Return the (x, y) coordinate for the center point of the cell that contains the specified text.  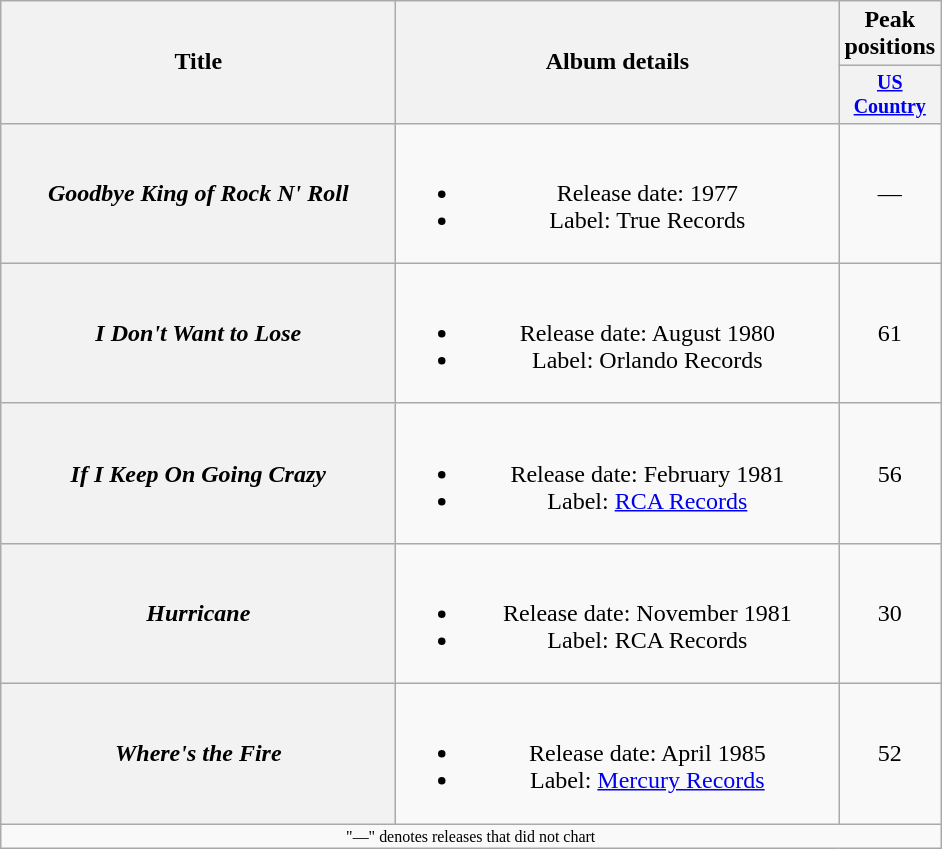
Title (198, 62)
Release date: November 1981Label: RCA Records (618, 613)
Release date: 1977Label: True Records (618, 193)
Release date: August 1980Label: Orlando Records (618, 333)
Album details (618, 62)
"—" denotes releases that did not chart (471, 836)
Where's the Fire (198, 754)
US Country (890, 94)
Hurricane (198, 613)
If I Keep On Going Crazy (198, 473)
Release date: February 1981Label: RCA Records (618, 473)
I Don't Want to Lose (198, 333)
52 (890, 754)
Goodbye King of Rock N' Roll (198, 193)
Release date: April 1985Label: Mercury Records (618, 754)
61 (890, 333)
30 (890, 613)
— (890, 193)
Peak positions (890, 34)
56 (890, 473)
